Detect which cell encompasses the target text, then output its [x, y] center coordinate. 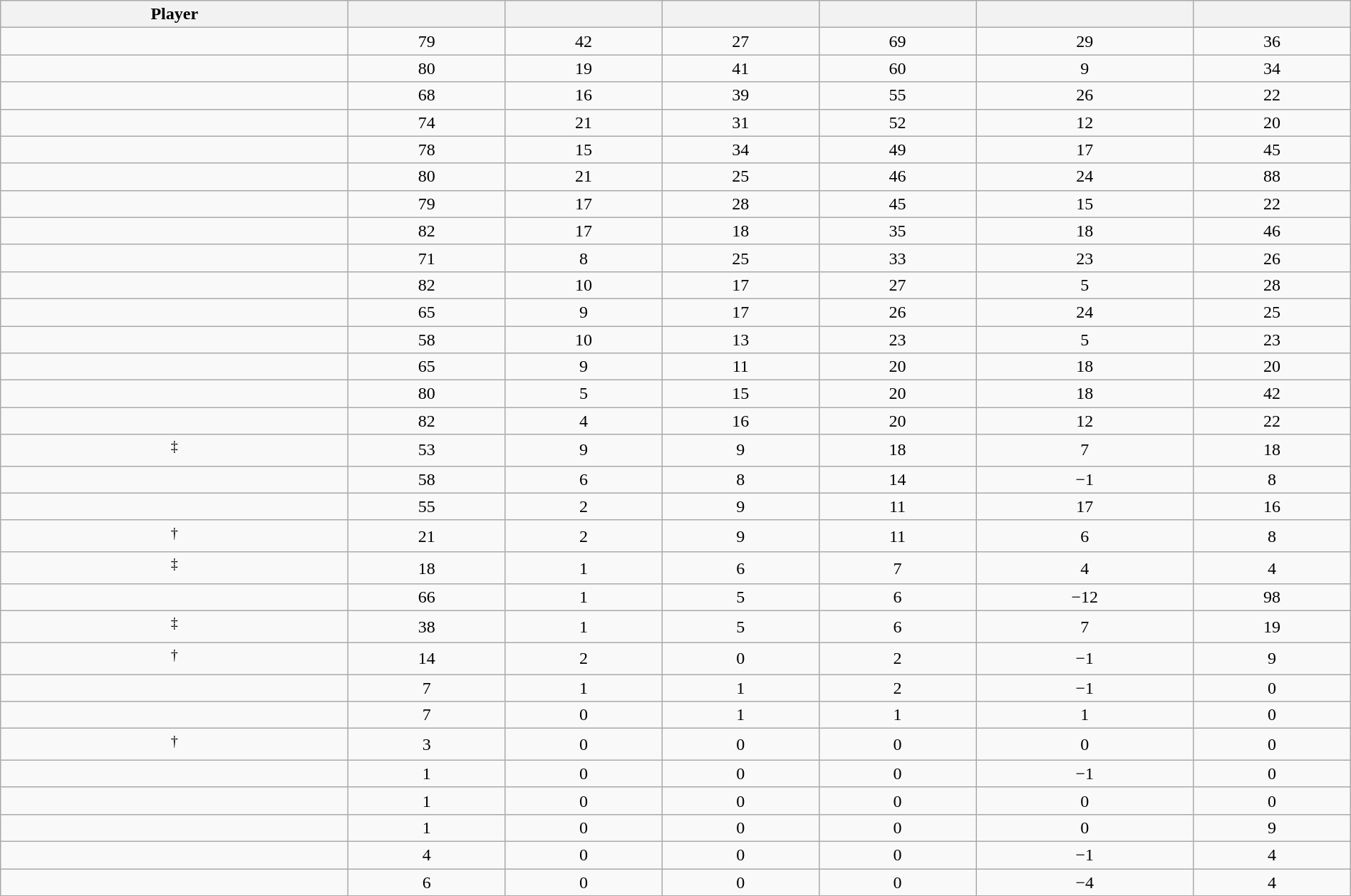
−4 [1085, 882]
88 [1272, 177]
60 [897, 68]
−12 [1085, 598]
69 [897, 41]
78 [427, 150]
29 [1085, 41]
98 [1272, 598]
66 [427, 598]
38 [427, 627]
71 [427, 258]
33 [897, 258]
13 [740, 340]
52 [897, 123]
39 [740, 95]
41 [740, 68]
Player [175, 14]
31 [740, 123]
53 [427, 450]
68 [427, 95]
3 [427, 745]
36 [1272, 41]
74 [427, 123]
35 [897, 231]
49 [897, 150]
